Scan for the cell matching the given text and deliver its (X, Y) coordinate at center. 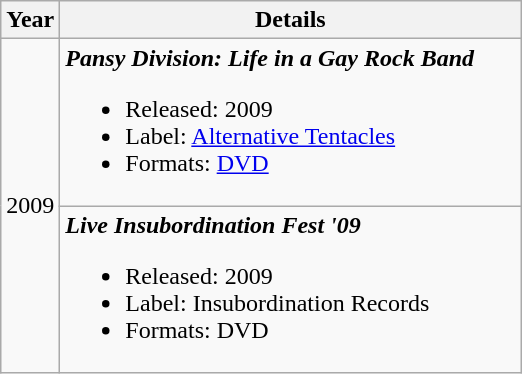
Pansy Division: Life in a Gay Rock BandReleased: 2009Label: Alternative TentaclesFormats: DVD (290, 122)
2009 (30, 206)
Details (290, 20)
Year (30, 20)
Live Insubordination Fest '09Released: 2009Label: Insubordination RecordsFormats: DVD (290, 290)
